Identify which cell holds the provided text, then report its [X, Y] central coordinate. 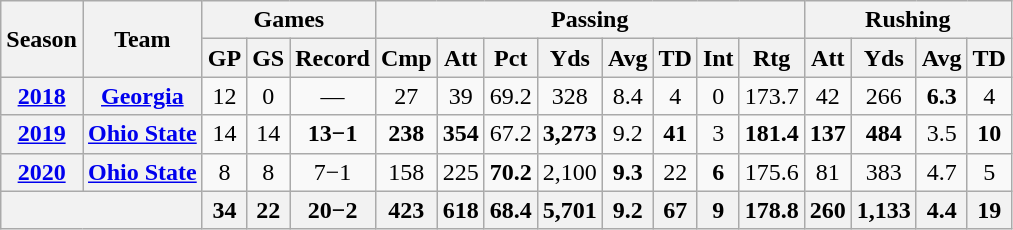
Passing [590, 20]
13−1 [333, 134]
— [333, 96]
12 [224, 96]
158 [406, 172]
2,100 [570, 172]
20−2 [333, 210]
67 [675, 210]
4.4 [942, 210]
423 [406, 210]
618 [460, 210]
27 [406, 96]
Rushing [908, 20]
181.4 [772, 134]
266 [884, 96]
3,273 [570, 134]
67.2 [510, 134]
3 [718, 134]
81 [828, 172]
1,133 [884, 210]
10 [989, 134]
3.5 [942, 134]
69.2 [510, 96]
42 [828, 96]
39 [460, 96]
328 [570, 96]
Int [718, 58]
225 [460, 172]
41 [675, 134]
178.8 [772, 210]
5,701 [570, 210]
Team [142, 39]
34 [224, 210]
6 [718, 172]
260 [828, 210]
484 [884, 134]
Record [333, 58]
4.7 [942, 172]
2018 [42, 96]
19 [989, 210]
GP [224, 58]
68.4 [510, 210]
354 [460, 134]
Rtg [772, 58]
173.7 [772, 96]
9.3 [628, 172]
6.3 [942, 96]
9 [718, 210]
2019 [42, 134]
Season [42, 39]
175.6 [772, 172]
5 [989, 172]
Georgia [142, 96]
7−1 [333, 172]
8.4 [628, 96]
70.2 [510, 172]
Games [288, 20]
383 [884, 172]
137 [828, 134]
GS [268, 58]
2020 [42, 172]
238 [406, 134]
Cmp [406, 58]
Pct [510, 58]
